Scan for the cell matching the given text and deliver its [x, y] coordinate at center. 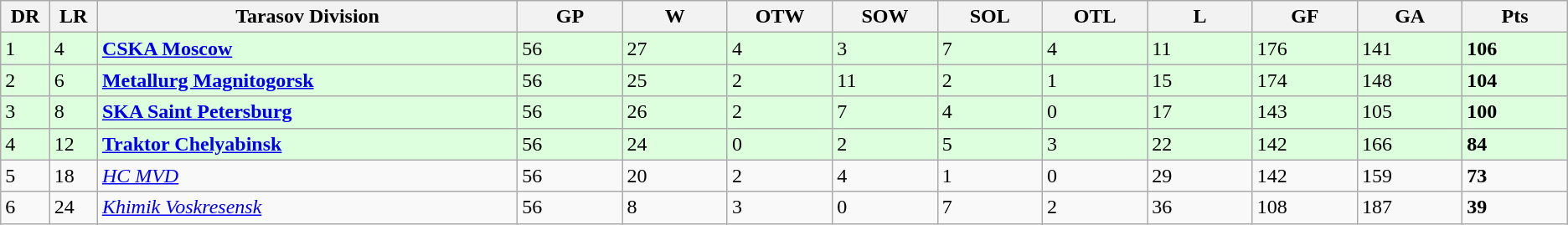
106 [1514, 49]
OTL [1094, 17]
27 [675, 49]
DR [25, 17]
36 [1199, 207]
15 [1199, 80]
148 [1409, 80]
105 [1409, 112]
12 [74, 144]
SKA Saint Petersburg [307, 112]
108 [1305, 207]
HC MVD [307, 176]
17 [1199, 112]
39 [1514, 207]
176 [1305, 49]
73 [1514, 176]
141 [1409, 49]
166 [1409, 144]
GF [1305, 17]
20 [675, 176]
174 [1305, 80]
84 [1514, 144]
104 [1514, 80]
26 [675, 112]
SOW [885, 17]
Traktor Chelyabinsk [307, 144]
OTW [779, 17]
W [675, 17]
18 [74, 176]
22 [1199, 144]
Metallurg Magnitogorsk [307, 80]
GA [1409, 17]
Khimik Voskresensk [307, 207]
GP [570, 17]
159 [1409, 176]
25 [675, 80]
Tarasov Division [307, 17]
L [1199, 17]
100 [1514, 112]
29 [1199, 176]
CSKA Moscow [307, 49]
Pts [1514, 17]
LR [74, 17]
143 [1305, 112]
187 [1409, 207]
SOL [990, 17]
